Locate the cell with the specified text and output its (x, y) center coordinate. 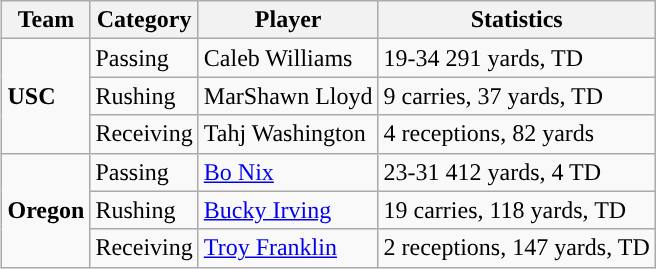
19 carries, 118 yards, TD (516, 210)
23-31 412 yards, 4 TD (516, 172)
Team (46, 20)
4 receptions, 82 yards (516, 134)
9 carries, 37 yards, TD (516, 96)
Statistics (516, 20)
Troy Franklin (288, 248)
USC (46, 96)
Tahj Washington (288, 134)
Category (144, 20)
Caleb Williams (288, 58)
2 receptions, 147 yards, TD (516, 248)
Player (288, 20)
Bo Nix (288, 172)
Oregon (46, 210)
19-34 291 yards, TD (516, 58)
Bucky Irving (288, 210)
MarShawn Lloyd (288, 96)
